Provide the [X, Y] coordinate of the cell's center where the given text is located.  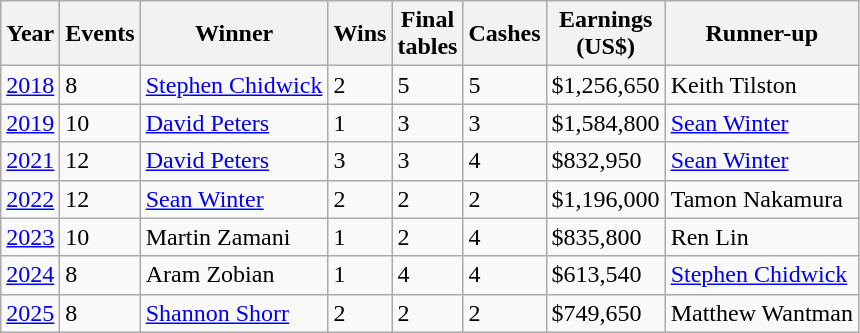
2019 [30, 123]
2025 [30, 313]
$1,584,800 [606, 123]
2018 [30, 85]
Earnings(US$) [606, 34]
$613,540 [606, 275]
2022 [30, 199]
$1,256,650 [606, 85]
Martin Zamani [234, 237]
$832,950 [606, 161]
Keith Tilston [762, 85]
Cashes [504, 34]
2021 [30, 161]
Wins [360, 34]
Finaltables [428, 34]
Matthew Wantman [762, 313]
Tamon Nakamura [762, 199]
2024 [30, 275]
Aram Zobian [234, 275]
Ren Lin [762, 237]
Winner [234, 34]
$1,196,000 [606, 199]
Shannon Shorr [234, 313]
2023 [30, 237]
Events [100, 34]
$835,800 [606, 237]
Runner-up [762, 34]
$749,650 [606, 313]
Year [30, 34]
